Return (X, Y) of the center of cell containing provided text 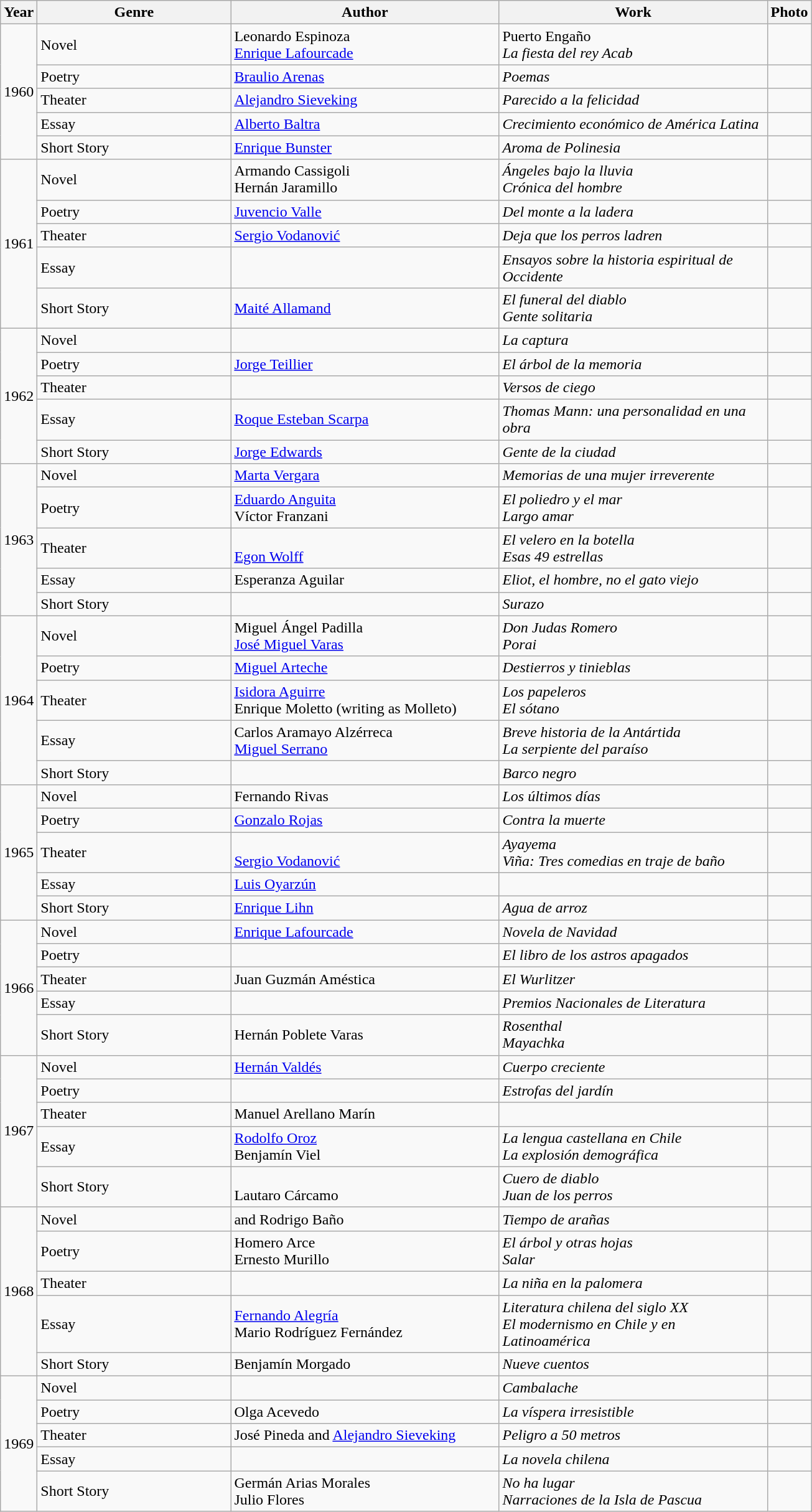
Leonardo EspinozaEnrique Lafourcade (365, 45)
1969 (19, 1444)
Versos de ciego (633, 388)
Manuel Arellano Marín (365, 1114)
Author (365, 12)
Crecimiento económico de América Latina (633, 124)
Roque Esteban Scarpa (365, 420)
Premios Nacionales de Literatura (633, 1003)
Poemas (633, 77)
1966 (19, 987)
Jorge Teillier (365, 364)
Juan Guzmán Améstica (365, 979)
La víspera irresistible (633, 1412)
El árbol y otras hojasSalar (633, 1251)
1960 (19, 92)
Cambalache (633, 1388)
1964 (19, 700)
Estrofas del jardín (633, 1091)
Memorias de una mujer irreverente (633, 476)
Fernando AlegríaMario Rodríguez Fernández (365, 1323)
Year (19, 12)
Peligro a 50 metros (633, 1435)
Nueve cuentos (633, 1364)
Alejandro Sieveking (365, 100)
Destierros y tinieblas (633, 668)
Juvencio Valle (365, 212)
El poliedro y el marLargo amar (633, 508)
El funeral del diabloGente solitaria (633, 308)
Benjamín Morgado (365, 1364)
Miguel Arteche (365, 668)
Braulio Arenas (365, 77)
Cuero de diabloJuan de los perros (633, 1186)
1967 (19, 1131)
1965 (19, 852)
Deja que los perros ladren (633, 235)
1963 (19, 540)
Maité Allamand (365, 308)
Jorge Edwards (365, 452)
Ensayos sobre la historia espiritual de Occidente (633, 268)
Lautaro Cárcamo (365, 1186)
Gonzalo Rojas (365, 820)
Parecido a la felicidad (633, 100)
Contra la muerte (633, 820)
Carlos Aramayo AlzérrecaMiguel Serrano (365, 741)
Isidora AguirreEnrique Moletto (writing as Molleto) (365, 700)
Los últimos días (633, 796)
Genre (134, 12)
1962 (19, 396)
1968 (19, 1291)
Homero ArceErnesto Murillo (365, 1251)
Hernán Poblete Varas (365, 1035)
Aroma de Polinesia (633, 148)
La novela chilena (633, 1459)
Photo (789, 12)
Fernando Rivas (365, 796)
Armando CassigoliHernán Jaramillo (365, 179)
La captura (633, 340)
Germán Arias MoralesJulio Flores (365, 1491)
Enrique Bunster (365, 148)
Don Judas RomeroPorai (633, 636)
Hernán Valdés (365, 1067)
Los papelerosEl sótano (633, 700)
El velero en la botellaEsas 49 estrellas (633, 548)
La niña en la palomera (633, 1283)
Cuerpo creciente (633, 1067)
Enrique Lafourcade (365, 932)
RosenthalMayachka (633, 1035)
Breve historia de la AntártidaLa serpiente del paraíso (633, 741)
Surazo (633, 604)
El árbol de la memoria (633, 364)
Rodolfo OrozBenjamín Viel (365, 1147)
José Pineda and Alejandro Sieveking (365, 1435)
Egon Wolff (365, 548)
La lengua castellana en ChileLa explosión demográfica (633, 1147)
Eduardo AnguitaVíctor Franzani (365, 508)
No ha lugarNarraciones de la Isla de Pascua (633, 1491)
Olga Acevedo (365, 1412)
Marta Vergara (365, 476)
El libro de los astros apagados (633, 956)
Novela de Navidad (633, 932)
Luis Oyarzún (365, 885)
and Rodrigo Baño (365, 1219)
Gente de la ciudad (633, 452)
Miguel Ángel PadillaJosé Miguel Varas (365, 636)
Puerto EngañoLa fiesta del rey Acab (633, 45)
AyayemaViña: Tres comedias en traje de baño (633, 852)
Work (633, 12)
Agua de arroz (633, 908)
Barco negro (633, 772)
1961 (19, 244)
Ángeles bajo la lluviaCrónica del hombre (633, 179)
Tiempo de arañas (633, 1219)
Thomas Mann: una personalidad en una obra (633, 420)
Alberto Baltra (365, 124)
Enrique Lihn (365, 908)
Esperanza Aguilar (365, 580)
Del monte a la ladera (633, 212)
El Wurlitzer (633, 979)
Eliot, el hombre, no el gato viejo (633, 580)
Literatura chilena del siglo XXEl modernismo en Chile y en Latinoamérica (633, 1323)
